Return [x, y] of the center of cell containing provided text 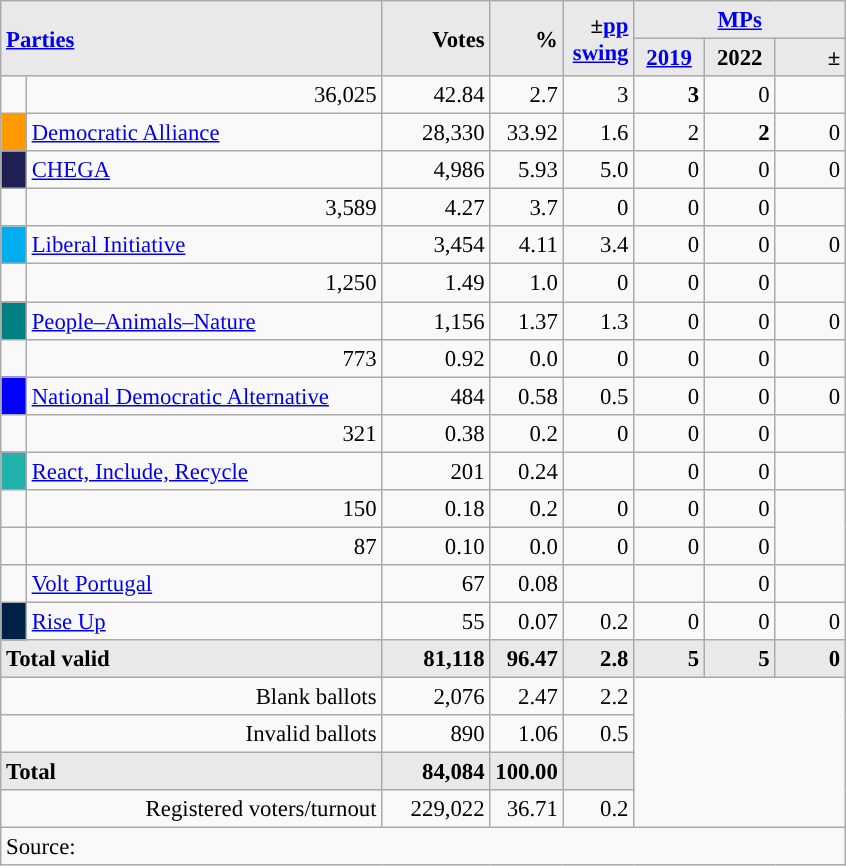
CHEGA [204, 170]
1.37 [526, 321]
1.06 [526, 734]
2019 [670, 58]
0.58 [526, 396]
National Democratic Alternative [204, 396]
773 [204, 358]
3.4 [598, 245]
96.47 [526, 659]
4.27 [436, 208]
3,589 [204, 208]
0.38 [436, 433]
Blank ballots [192, 697]
2022 [740, 58]
321 [204, 433]
42.84 [436, 95]
81,118 [436, 659]
Total valid [192, 659]
3,454 [436, 245]
3.7 [526, 208]
React, Include, Recycle [204, 471]
1.0 [526, 283]
±pp swing [598, 38]
2.8 [598, 659]
0.24 [526, 471]
Total [192, 772]
Volt Portugal [204, 584]
0.10 [436, 546]
4,986 [436, 170]
0.92 [436, 358]
0.08 [526, 584]
5.0 [598, 170]
4.11 [526, 245]
484 [436, 396]
0.07 [526, 621]
67 [436, 584]
100.00 [526, 772]
% [526, 38]
150 [204, 509]
84,084 [436, 772]
1.3 [598, 321]
201 [436, 471]
2.2 [598, 697]
Votes [436, 38]
MPs [740, 20]
Source: [424, 847]
Democratic Alliance [204, 133]
People–Animals–Nature [204, 321]
1,250 [204, 283]
0.18 [436, 509]
1.6 [598, 133]
33.92 [526, 133]
1.49 [436, 283]
Registered voters/turnout [192, 809]
229,022 [436, 809]
87 [204, 546]
28,330 [436, 133]
36.71 [526, 809]
2.47 [526, 697]
Liberal Initiative [204, 245]
5.93 [526, 170]
Invalid ballots [192, 734]
890 [436, 734]
2,076 [436, 697]
Rise Up [204, 621]
36,025 [204, 95]
1,156 [436, 321]
55 [436, 621]
± [810, 58]
Parties [192, 38]
2.7 [526, 95]
